Detect which cell encompasses the target text, then output its (x, y) center coordinate. 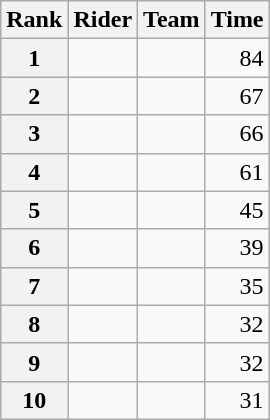
10 (34, 400)
7 (34, 286)
84 (237, 58)
39 (237, 248)
9 (34, 362)
Time (237, 20)
2 (34, 96)
1 (34, 58)
5 (34, 210)
31 (237, 400)
67 (237, 96)
3 (34, 134)
6 (34, 248)
66 (237, 134)
8 (34, 324)
Rider (103, 20)
61 (237, 172)
Rank (34, 20)
4 (34, 172)
Team (172, 20)
35 (237, 286)
45 (237, 210)
